Locate the cell with the specified text and output its (x, y) center coordinate. 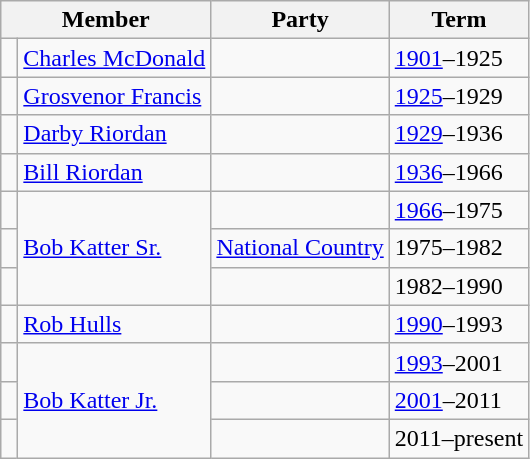
2011–present (458, 438)
Bob Katter Jr. (114, 400)
Party (300, 20)
1966–1975 (458, 210)
Member (106, 20)
Charles McDonald (114, 58)
Grosvenor Francis (114, 96)
1990–1993 (458, 324)
1936–1966 (458, 172)
1993–2001 (458, 362)
Term (458, 20)
Bob Katter Sr. (114, 248)
1982–1990 (458, 286)
1901–1925 (458, 58)
National Country (300, 248)
1975–1982 (458, 248)
Bill Riordan (114, 172)
Darby Riordan (114, 134)
Rob Hulls (114, 324)
1929–1936 (458, 134)
2001–2011 (458, 400)
1925–1929 (458, 96)
